Return the (X, Y) coordinate for the center point of the cell that contains the specified text.  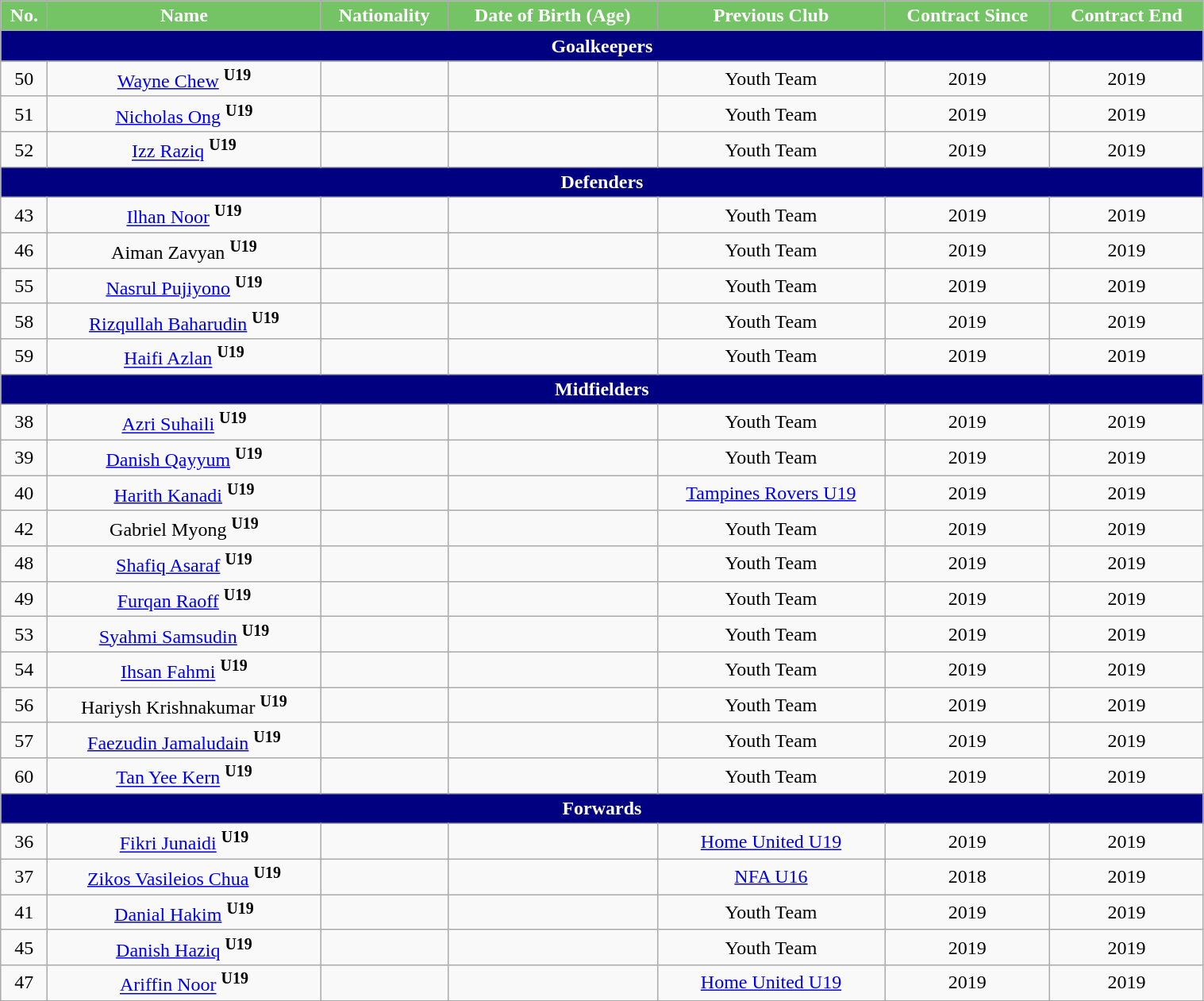
Nationality (384, 16)
Danish Haziq U19 (184, 948)
Tampines Rovers U19 (771, 494)
Rizqullah Baharudin U19 (184, 321)
55 (24, 286)
Harith Kanadi U19 (184, 494)
Name (184, 16)
Ilhan Noor U19 (184, 216)
Contract Since (967, 16)
49 (24, 599)
50 (24, 79)
Contract End (1127, 16)
39 (24, 457)
57 (24, 740)
Date of Birth (Age) (552, 16)
47 (24, 983)
45 (24, 948)
Furqan Raoff U19 (184, 599)
2018 (967, 876)
Ariffin Noor U19 (184, 983)
NFA U16 (771, 876)
Izz Raziq U19 (184, 149)
36 (24, 841)
58 (24, 321)
Danial Hakim U19 (184, 913)
Midfielders (602, 389)
Previous Club (771, 16)
53 (24, 635)
Gabriel Myong U19 (184, 529)
Goalkeepers (602, 46)
Zikos Vasileios Chua U19 (184, 876)
Forwards (602, 809)
54 (24, 670)
Syahmi Samsudin U19 (184, 635)
Hariysh Krishnakumar U19 (184, 705)
Tan Yee Kern U19 (184, 776)
38 (24, 422)
42 (24, 529)
40 (24, 494)
48 (24, 564)
41 (24, 913)
Faezudin Jamaludain U19 (184, 740)
56 (24, 705)
60 (24, 776)
Nasrul Pujiyono U19 (184, 286)
No. (24, 16)
52 (24, 149)
Nicholas Ong U19 (184, 114)
59 (24, 357)
Danish Qayyum U19 (184, 457)
43 (24, 216)
37 (24, 876)
Ihsan Fahmi U19 (184, 670)
Shafiq Asaraf U19 (184, 564)
Defenders (602, 183)
Haifi Azlan U19 (184, 357)
46 (24, 251)
51 (24, 114)
Aiman Zavyan U19 (184, 251)
Wayne Chew U19 (184, 79)
Fikri Junaidi U19 (184, 841)
Azri Suhaili U19 (184, 422)
